Search for the cell housing the specified text and yield its (x, y) center coordinate. 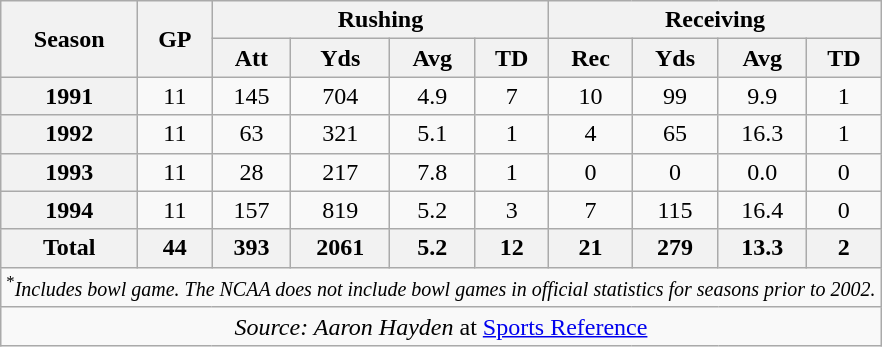
2 (844, 248)
1992 (70, 134)
12 (512, 248)
Season (70, 39)
704 (340, 96)
16.3 (762, 134)
7.8 (432, 172)
99 (675, 96)
28 (252, 172)
819 (340, 210)
157 (252, 210)
Total (70, 248)
4.9 (432, 96)
0.0 (762, 172)
21 (590, 248)
Att (252, 58)
3 (512, 210)
13.3 (762, 248)
Source: Aaron Hayden at Sports Reference (441, 326)
16.4 (762, 210)
Receiving (715, 20)
44 (175, 248)
9.9 (762, 96)
321 (340, 134)
279 (675, 248)
1993 (70, 172)
GP (175, 39)
5.1 (432, 134)
145 (252, 96)
4 (590, 134)
393 (252, 248)
1994 (70, 210)
63 (252, 134)
Rec (590, 58)
1991 (70, 96)
10 (590, 96)
*Includes bowl game. The NCAA does not include bowl games in official statistics for seasons prior to 2002. (441, 287)
2061 (340, 248)
115 (675, 210)
65 (675, 134)
217 (340, 172)
Rushing (380, 20)
